From the cell containing the given text, extract its center point as (x, y) coordinate. 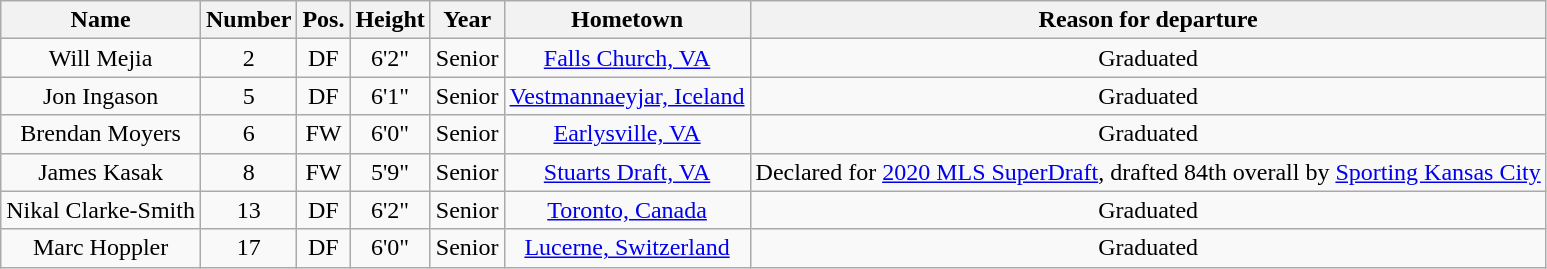
Brendan Moyers (101, 134)
Vestmannaeyjar, Iceland (627, 96)
Pos. (324, 20)
Stuarts Draft, VA (627, 172)
Declared for 2020 MLS SuperDraft, drafted 84th overall by Sporting Kansas City (1148, 172)
James Kasak (101, 172)
2 (248, 58)
Lucerne, Switzerland (627, 248)
Reason for departure (1148, 20)
Year (467, 20)
5'9" (390, 172)
6 (248, 134)
Jon Ingason (101, 96)
Earlysville, VA (627, 134)
Nikal Clarke-Smith (101, 210)
Toronto, Canada (627, 210)
Number (248, 20)
13 (248, 210)
5 (248, 96)
Marc Hoppler (101, 248)
17 (248, 248)
Hometown (627, 20)
Will Mejia (101, 58)
Falls Church, VA (627, 58)
6'1" (390, 96)
Height (390, 20)
Name (101, 20)
8 (248, 172)
